Output the (x, y) coordinate of the center of the cell containing the given text.  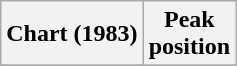
Chart (1983) (72, 34)
Peakposition (189, 34)
